Provide the [X, Y] coordinate of the cell's center where the given text is located.  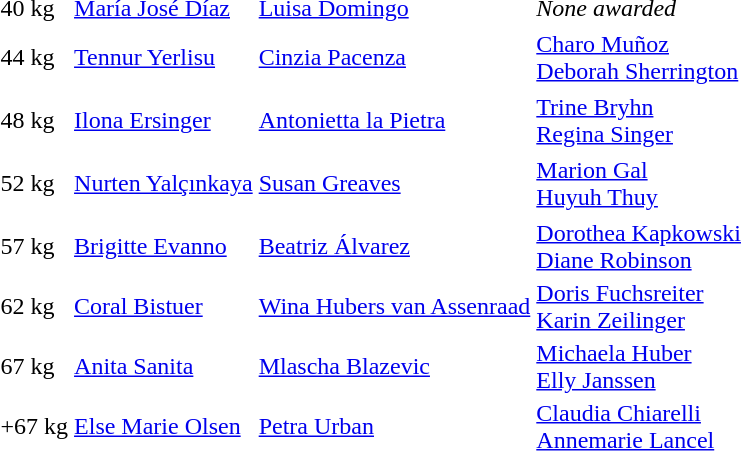
Mlascha Blazevic [394, 366]
Nurten Yalçınkaya [164, 184]
Susan Greaves [394, 184]
Antonietta la Pietra [394, 120]
Brigitte Evanno [164, 246]
Cinzia Pacenza [394, 58]
Wina Hubers van Assenraad [394, 306]
Beatriz Álvarez [394, 246]
Tennur Yerlisu [164, 58]
Coral Bistuer [164, 306]
Anita Sanita [164, 366]
Ilona Ersinger [164, 120]
